Return the [X, Y] coordinate for the center point of the cell that contains the specified text.  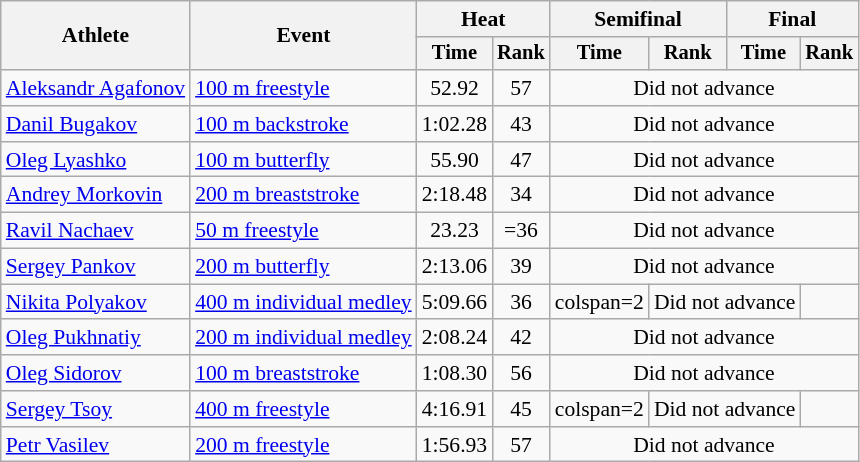
Event [304, 36]
36 [521, 302]
50 m freestyle [304, 231]
2:13.06 [454, 267]
Sergey Tsoy [96, 409]
Oleg Lyashko [96, 160]
Athlete [96, 36]
23.23 [454, 231]
45 [521, 409]
Danil Bugakov [96, 124]
Heat [484, 19]
47 [521, 160]
400 m individual medley [304, 302]
200 m butterfly [304, 267]
34 [521, 195]
Semifinal [638, 19]
Oleg Pukhnatiy [96, 338]
Ravil Nachaev [96, 231]
5:09.66 [454, 302]
400 m freestyle [304, 409]
Final [792, 19]
2:08.24 [454, 338]
Andrey Morkovin [96, 195]
200 m individual medley [304, 338]
Aleksandr Agafonov [96, 88]
100 m backstroke [304, 124]
200 m breaststroke [304, 195]
43 [521, 124]
55.90 [454, 160]
2:18.48 [454, 195]
Oleg Sidorov [96, 373]
100 m breaststroke [304, 373]
4:16.91 [454, 409]
56 [521, 373]
1:08.30 [454, 373]
Nikita Polyakov [96, 302]
Sergey Pankov [96, 267]
100 m butterfly [304, 160]
100 m freestyle [304, 88]
39 [521, 267]
1:02.28 [454, 124]
42 [521, 338]
=36 [521, 231]
57 [521, 88]
52.92 [454, 88]
